Locate the cell with the specified text and output its [x, y] center coordinate. 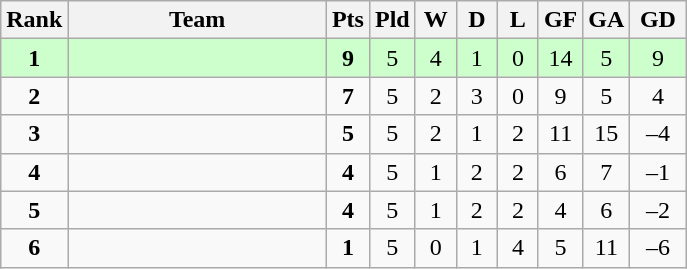
–2 [658, 210]
GA [606, 20]
GD [658, 20]
Rank [34, 20]
–6 [658, 248]
Pts [348, 20]
–4 [658, 134]
W [436, 20]
14 [560, 58]
–1 [658, 172]
Team [198, 20]
15 [606, 134]
D [476, 20]
Pld [392, 20]
GF [560, 20]
L [518, 20]
